Pinpoint the cell where the given text exists, returning its (X, Y) midpoint coordinate. 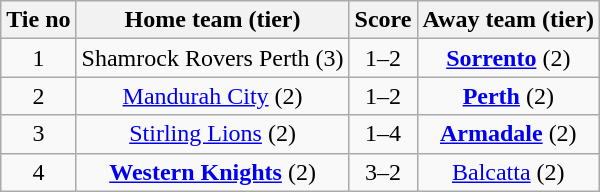
Away team (tier) (508, 20)
2 (38, 96)
Shamrock Rovers Perth (3) (212, 58)
1 (38, 58)
4 (38, 172)
Western Knights (2) (212, 172)
Tie no (38, 20)
Mandurah City (2) (212, 96)
Perth (2) (508, 96)
Sorrento (2) (508, 58)
1–4 (383, 134)
3 (38, 134)
Score (383, 20)
Stirling Lions (2) (212, 134)
Armadale (2) (508, 134)
Home team (tier) (212, 20)
Balcatta (2) (508, 172)
3–2 (383, 172)
